Return the (X, Y) coordinate for the center point of the cell that contains the specified text.  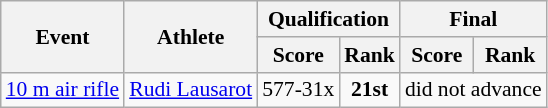
Rudi Lausarot (190, 90)
10 m air rifle (62, 90)
did not advance (474, 90)
21st (370, 90)
Qualification (328, 19)
Final (474, 19)
577-31x (298, 90)
Event (62, 36)
Athlete (190, 36)
